Detect which cell encompasses the target text, then output its (X, Y) center coordinate. 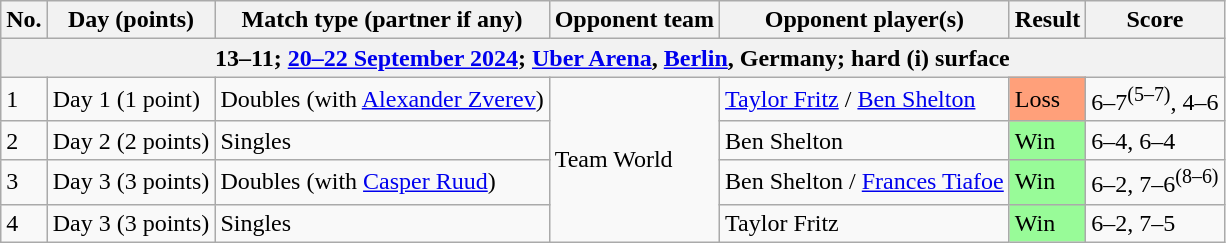
Doubles (with Casper Ruud) (382, 182)
Result (1047, 20)
Day (points) (131, 20)
Day 2 (2 points) (131, 140)
1 (24, 100)
3 (24, 182)
Day 1 (1 point) (131, 100)
6–2, 7–6(8–6) (1155, 182)
Taylor Fritz / Ben Shelton (865, 100)
Ben Shelton / Frances Tiafoe (865, 182)
Match type (partner if any) (382, 20)
4 (24, 223)
Opponent player(s) (865, 20)
Loss (1047, 100)
Score (1155, 20)
6–7(5–7), 4–6 (1155, 100)
Doubles (with Alexander Zverev) (382, 100)
Taylor Fritz (865, 223)
6–2, 7–5 (1155, 223)
Team World (634, 160)
Opponent team (634, 20)
No. (24, 20)
Ben Shelton (865, 140)
13–11; 20–22 September 2024; Uber Arena, Berlin, Germany; hard (i) surface (612, 58)
6–4, 6–4 (1155, 140)
2 (24, 140)
